Capture the cell that displays the provided text and extract its (X, Y) central coordinate. 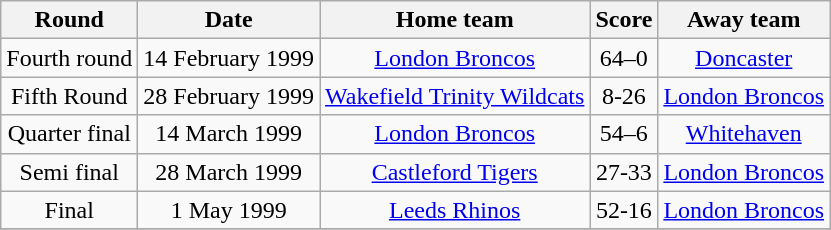
Final (70, 210)
Round (70, 20)
1 May 1999 (229, 210)
14 March 1999 (229, 134)
Quarter final (70, 134)
Away team (744, 20)
Date (229, 20)
Fifth Round (70, 96)
28 February 1999 (229, 96)
Leeds Rhinos (455, 210)
27-33 (624, 172)
Score (624, 20)
52-16 (624, 210)
Home team (455, 20)
8-26 (624, 96)
Semi final (70, 172)
Wakefield Trinity Wildcats (455, 96)
Whitehaven (744, 134)
14 February 1999 (229, 58)
64–0 (624, 58)
Fourth round (70, 58)
Castleford Tigers (455, 172)
Doncaster (744, 58)
28 March 1999 (229, 172)
54–6 (624, 134)
